From the cell containing the given text, extract its center point as (x, y) coordinate. 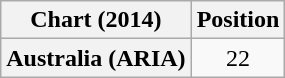
Position (238, 20)
Chart (2014) (96, 20)
Australia (ARIA) (96, 58)
22 (238, 58)
